Capture the cell that displays the provided text and extract its [x, y] central coordinate. 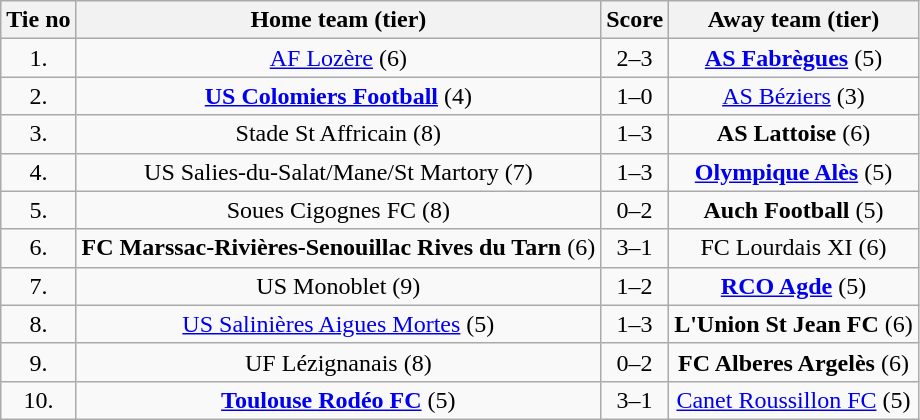
US Salies-du-Salat/Mane/St Martory (7) [338, 172]
US Colomiers Football (4) [338, 96]
Canet Roussillon FC (5) [794, 400]
9. [38, 362]
AS Béziers (3) [794, 96]
AS Lattoise (6) [794, 134]
RCO Agde (5) [794, 286]
FC Lourdais XI (6) [794, 248]
Auch Football (5) [794, 210]
4. [38, 172]
2–3 [635, 58]
1–2 [635, 286]
Score [635, 20]
US Salinières Aigues Mortes (5) [338, 324]
Toulouse Rodéo FC (5) [338, 400]
Away team (tier) [794, 20]
7. [38, 286]
1. [38, 58]
AF Lozère (6) [338, 58]
3. [38, 134]
US Monoblet (9) [338, 286]
8. [38, 324]
6. [38, 248]
10. [38, 400]
AS Fabrègues (5) [794, 58]
Stade St Affricain (8) [338, 134]
1–0 [635, 96]
L'Union St Jean FC (6) [794, 324]
2. [38, 96]
Soues Cigognes FC (8) [338, 210]
5. [38, 210]
Home team (tier) [338, 20]
UF Lézignanais (8) [338, 362]
FC Alberes Argelès (6) [794, 362]
FC Marssac-Rivières-Senouillac Rives du Tarn (6) [338, 248]
Tie no [38, 20]
Olympique Alès (5) [794, 172]
